Capture the cell that displays the provided text and extract its (X, Y) central coordinate. 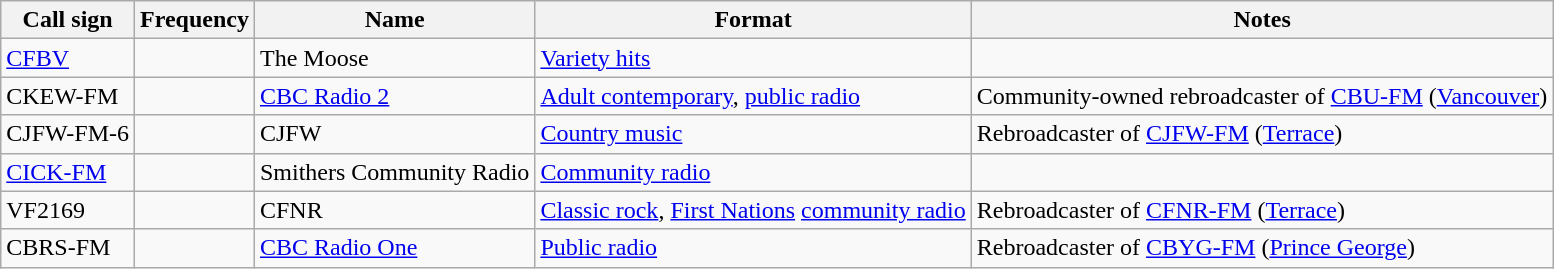
CBRS-FM (68, 248)
Rebroadcaster of CBYG-FM (Prince George) (1262, 248)
CFBV (68, 58)
CBC Radio 2 (394, 96)
Call sign (68, 20)
Community radio (753, 172)
Format (753, 20)
Notes (1262, 20)
CJFW (394, 134)
Community-owned rebroadcaster of CBU-FM (Vancouver) (1262, 96)
CJFW-FM-6 (68, 134)
Classic rock, First Nations community radio (753, 210)
Variety hits (753, 58)
Country music (753, 134)
CFNR (394, 210)
Rebroadcaster of CFNR-FM (Terrace) (1262, 210)
VF2169 (68, 210)
Smithers Community Radio (394, 172)
Frequency (195, 20)
Name (394, 20)
Public radio (753, 248)
Adult contemporary, public radio (753, 96)
CICK-FM (68, 172)
CKEW-FM (68, 96)
Rebroadcaster of CJFW-FM (Terrace) (1262, 134)
CBC Radio One (394, 248)
The Moose (394, 58)
